Capture the cell that displays the provided text and extract its [X, Y] central coordinate. 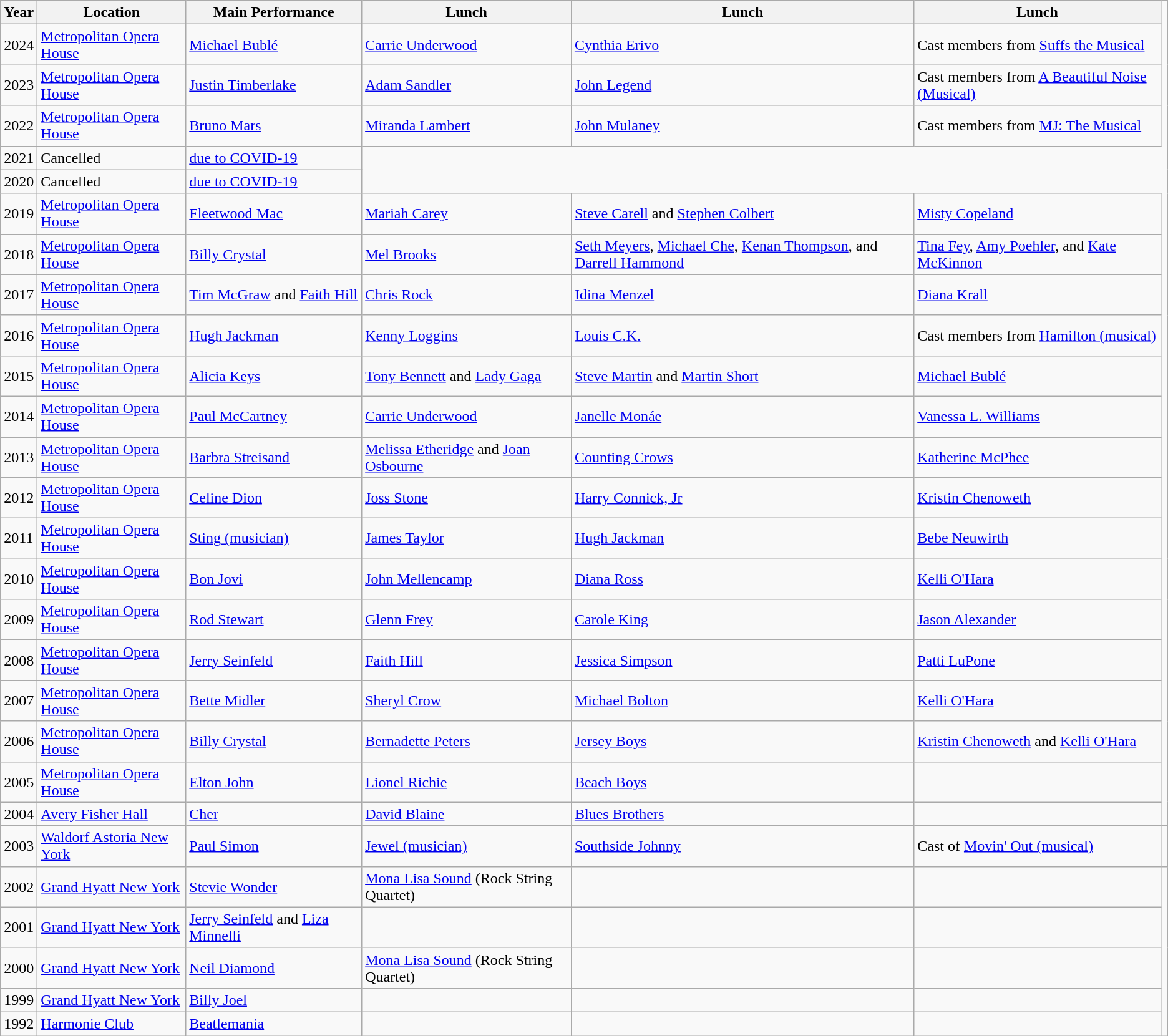
Sting (musician) [274, 539]
Counting Crows [742, 457]
Sheryl Crow [467, 701]
Beach Boys [742, 782]
David Blaine [467, 814]
2016 [19, 336]
Miranda Lambert [467, 126]
2001 [19, 927]
Year [19, 12]
Barbra Streisand [274, 457]
Southside Johnny [742, 846]
Kristin Chenoweth and Kelli O'Hara [1037, 741]
Katherine McPhee [1037, 457]
Cynthia Erivo [742, 45]
2014 [19, 417]
Paul Simon [274, 846]
2000 [19, 968]
Michael Bolton [742, 701]
Cast members from MJ: The Musical [1037, 126]
Diana Krall [1037, 294]
Cast members from Hamilton (musical) [1037, 336]
Seth Meyers, Michael Che, Kenan Thompson, and Darrell Hammond [742, 254]
Mel Brooks [467, 254]
2002 [19, 887]
Kenny Loggins [467, 336]
Adam Sandler [467, 85]
2012 [19, 498]
2007 [19, 701]
Faith Hill [467, 660]
Paul McCartney [274, 417]
Tina Fey, Amy Poehler, and Kate McKinnon [1037, 254]
2008 [19, 660]
Billy Joel [274, 1000]
John Mellencamp [467, 579]
Waldorf Astoria New York [112, 846]
Louis C.K. [742, 336]
1992 [19, 1024]
Bette Midler [274, 701]
James Taylor [467, 539]
Harmonie Club [112, 1024]
Location [112, 12]
2021 [19, 158]
2009 [19, 620]
Melissa Etheridge and Joan Osbourne [467, 457]
Jessica Simpson [742, 660]
Fleetwood Mac [274, 213]
Tim McGraw and Faith Hill [274, 294]
Jersey Boys [742, 741]
Steve Martin and Martin Short [742, 375]
Celine Dion [274, 498]
Rod Stewart [274, 620]
Jewel (musician) [467, 846]
Idina Menzel [742, 294]
Joss Stone [467, 498]
Harry Connick, Jr [742, 498]
2015 [19, 375]
Justin Timberlake [274, 85]
Glenn Frey [467, 620]
Jason Alexander [1037, 620]
Main Performance [274, 12]
Bon Jovi [274, 579]
Stevie Wonder [274, 887]
Steve Carell and Stephen Colbert [742, 213]
Avery Fisher Hall [112, 814]
Cast of Movin' Out (musical) [1037, 846]
Cher [274, 814]
1999 [19, 1000]
Neil Diamond [274, 968]
Jerry Seinfeld and Liza Minnelli [274, 927]
2011 [19, 539]
Janelle Monáe [742, 417]
John Mulaney [742, 126]
2010 [19, 579]
Jerry Seinfeld [274, 660]
Bebe Neuwirth [1037, 539]
Tony Bennett and Lady Gaga [467, 375]
2003 [19, 846]
Lionel Richie [467, 782]
2022 [19, 126]
Diana Ross [742, 579]
Carole King [742, 620]
2019 [19, 213]
2024 [19, 45]
Bruno Mars [274, 126]
Kristin Chenoweth [1037, 498]
Alicia Keys [274, 375]
2018 [19, 254]
Mariah Carey [467, 213]
Chris Rock [467, 294]
2020 [19, 182]
2006 [19, 741]
2013 [19, 457]
Misty Copeland [1037, 213]
Cast members from Suffs the Musical [1037, 45]
Cast members from A Beautiful Noise (Musical) [1037, 85]
2005 [19, 782]
Beatlemania [274, 1024]
Vanessa L. Williams [1037, 417]
John Legend [742, 85]
Patti LuPone [1037, 660]
Blues Brothers [742, 814]
2017 [19, 294]
2004 [19, 814]
Elton John [274, 782]
Bernadette Peters [467, 741]
2023 [19, 85]
